Locate the cell with the specified text and output its [X, Y] center coordinate. 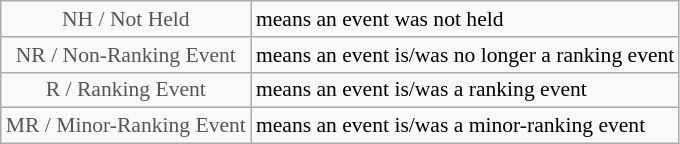
means an event was not held [466, 19]
means an event is/was no longer a ranking event [466, 55]
R / Ranking Event [126, 90]
NR / Non-Ranking Event [126, 55]
means an event is/was a ranking event [466, 90]
means an event is/was a minor-ranking event [466, 126]
NH / Not Held [126, 19]
MR / Minor-Ranking Event [126, 126]
